Return the [X, Y] coordinate for the center point of the cell that contains the specified text.  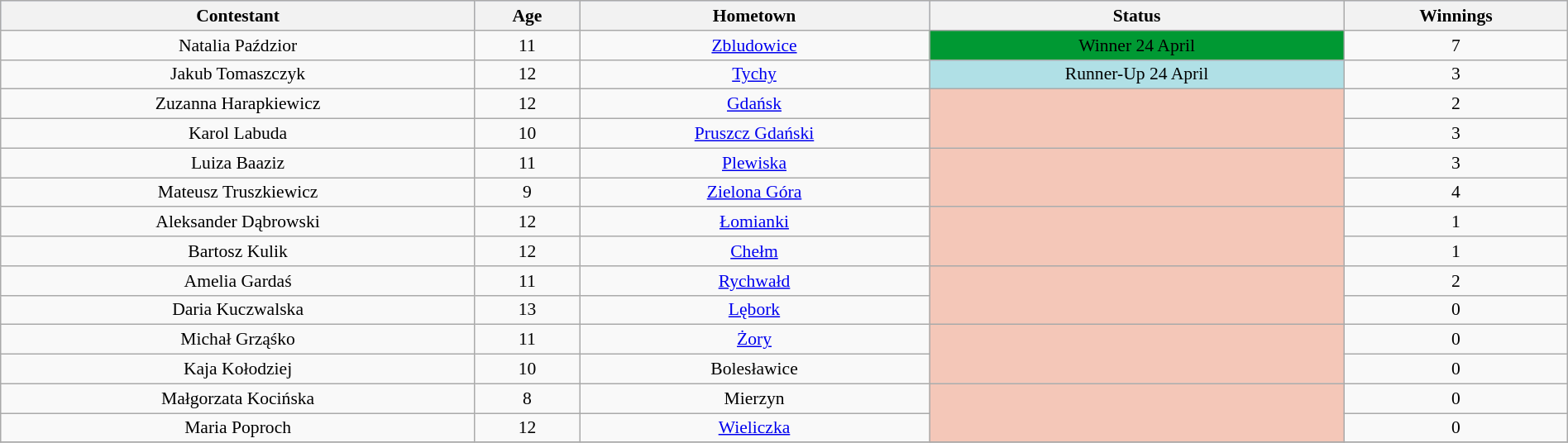
Plewiska [754, 163]
Chełm [754, 251]
Mierzyn [754, 398]
Bartosz Kulik [238, 251]
9 [527, 193]
Mateusz Truszkiewicz [238, 193]
Zuzanna Harapkiewicz [238, 104]
Runner-Up 24 April [1137, 74]
Małgorzata Kocińska [238, 398]
Hometown [754, 16]
Żory [754, 340]
Jakub Tomaszczyk [238, 74]
13 [527, 310]
Michał Grząśko [238, 340]
Natalia Paździor [238, 45]
Lębork [754, 310]
Daria Kuczwalska [238, 310]
Aleksander Dąbrowski [238, 222]
Age [527, 16]
Bolesławice [754, 369]
Winnings [1456, 16]
Zbludowice [754, 45]
Status [1137, 16]
4 [1456, 193]
Gdańsk [754, 104]
Rychwałd [754, 281]
7 [1456, 45]
Kaja Kołodziej [238, 369]
Pruszcz Gdański [754, 134]
Wieliczka [754, 428]
Amelia Gardaś [238, 281]
Maria Poproch [238, 428]
Luiza Baaziz [238, 163]
Contestant [238, 16]
Tychy [754, 74]
Zielona Góra [754, 193]
Karol Labuda [238, 134]
Winner 24 April [1137, 45]
Łomianki [754, 222]
8 [527, 398]
